Detect which cell encompasses the target text, then output its [x, y] center coordinate. 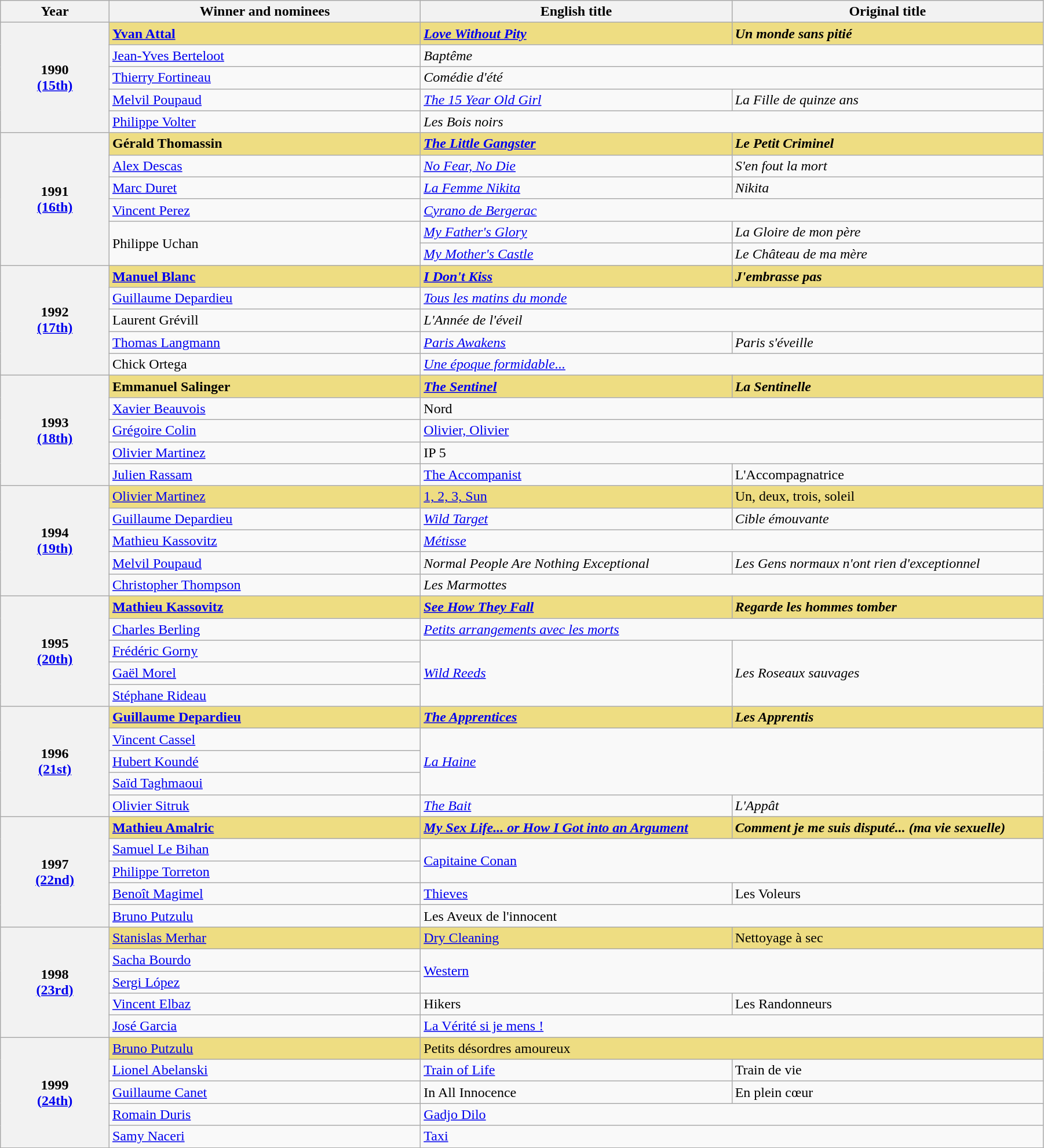
1992(17th) [55, 320]
1997(22nd) [55, 872]
Thieves [576, 894]
1990(15th) [55, 78]
Les Randonneurs [888, 1004]
The Sentinel [576, 387]
Olivier Sitruk [264, 806]
Vincent Perez [264, 210]
Les Aveux de l'innocent [732, 916]
En plein cœur [888, 1092]
No Fear, No Die [576, 166]
Comment je me suis disputé... (ma vie sexuelle) [888, 828]
1998(23rd) [55, 982]
Alex Descas [264, 166]
Train de vie [888, 1070]
Taxi [732, 1136]
1995(20th) [55, 651]
Vincent Elbaz [264, 1004]
Paris s'éveille [888, 342]
Comédie d'été [732, 78]
Winner and nominees [264, 12]
Gaël Morel [264, 673]
Dry Cleaning [576, 938]
Normal People Are Nothing Exceptional [576, 563]
Stanislas Merhar [264, 938]
L'Année de l'éveil [732, 320]
Guillaume Canet [264, 1092]
S'en fout la mort [888, 166]
Sergi López [264, 982]
La Fille de quinze ans [888, 100]
Une époque formidable... [732, 365]
Marc Duret [264, 188]
Cyrano de Bergerac [732, 210]
Cible émouvante [888, 519]
Lionel Abelanski [264, 1070]
1999(24th) [55, 1092]
My Father's Glory [576, 232]
Samy Naceri [264, 1136]
Philippe Uchan [264, 243]
Les Bois noirs [732, 122]
Nettoyage à sec [888, 938]
Benoît Magimel [264, 894]
Philippe Volter [264, 122]
Romain Duris [264, 1114]
Original title [888, 12]
Stéphane Rideau [264, 695]
Le Château de ma mère [888, 254]
Western [732, 971]
La Haine [732, 761]
Frédéric Gorny [264, 651]
Les Marmottes [732, 585]
The Little Gangster [576, 144]
Gérald Thomassin [264, 144]
In All Innocence [576, 1092]
La Femme Nikita [576, 188]
Wild Reeds [576, 673]
See How They Fall [576, 607]
Love Without Pity [576, 34]
Saïd Taghmaoui [264, 783]
L'Accompagnatrice [888, 475]
Train of Life [576, 1070]
English title [576, 12]
Petits désordres amoureux [732, 1048]
Thomas Langmann [264, 342]
My Sex Life... or How I Got into an Argument [576, 828]
The Accompanist [576, 475]
Grégoire Colin [264, 431]
Regarde les hommes tomber [888, 607]
The Apprentices [576, 717]
Mathieu Amalric [264, 828]
Les Gens normaux n'ont rien d'exceptionnel [888, 563]
Chick Ortega [264, 365]
Paris Awakens [576, 342]
Samuel Le Bihan [264, 850]
Thierry Fortineau [264, 78]
Les Roseaux sauvages [888, 673]
Capitaine Conan [732, 861]
Manuel Blanc [264, 276]
The Bait [576, 806]
Baptême [732, 56]
1991(16th) [55, 199]
Gadjo Dilo [732, 1114]
Hikers [576, 1004]
IP 5 [732, 453]
My Mother's Castle [576, 254]
La Sentinelle [888, 387]
1993(18th) [55, 431]
Les Apprentis [888, 717]
L'Appât [888, 806]
Philippe Torreton [264, 872]
Emmanuel Salinger [264, 387]
Sacha Bourdo [264, 960]
Métisse [732, 541]
Nord [732, 409]
Year [55, 12]
I Don't Kiss [576, 276]
Nikita [888, 188]
Petits arrangements avec les morts [732, 629]
Laurent Grévill [264, 320]
Un monde sans pitié [888, 34]
Hubert Koundé [264, 761]
Yvan Attal [264, 34]
1, 2, 3, Sun [576, 497]
Wild Target [576, 519]
Christopher Thompson [264, 585]
Le Petit Criminel [888, 144]
Xavier Beauvois [264, 409]
J'embrasse pas [888, 276]
Charles Berling [264, 629]
José Garcia [264, 1026]
La Vérité si je mens ! [732, 1026]
The 15 Year Old Girl [576, 100]
Julien Rassam [264, 475]
La Gloire de mon père [888, 232]
Jean-Yves Berteloot [264, 56]
Tous les matins du monde [732, 298]
Les Voleurs [888, 894]
Un, deux, trois, soleil [888, 497]
Olivier, Olivier [732, 431]
1994(19th) [55, 541]
Vincent Cassel [264, 739]
1996(21st) [55, 761]
